Scan for the cell matching the given text and deliver its (x, y) coordinate at center. 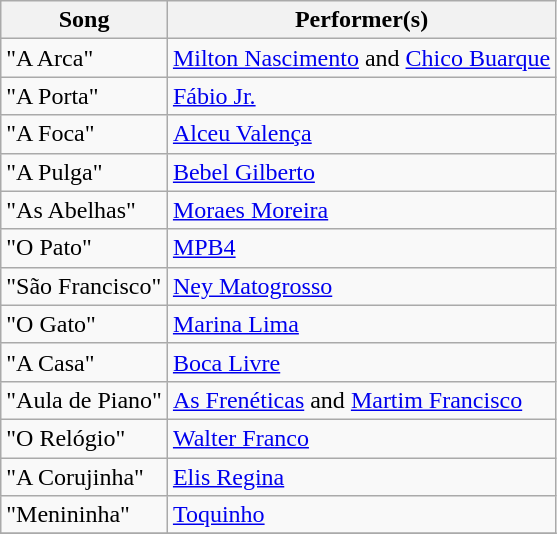
"O Pato" (84, 248)
Alceu Valença (361, 134)
"As Abelhas" (84, 210)
"Menininha" (84, 515)
"A Casa" (84, 362)
Ney Matogrosso (361, 286)
Marina Lima (361, 324)
Fábio Jr. (361, 96)
Moraes Moreira (361, 210)
"A Pulga" (84, 172)
Walter Franco (361, 438)
"A Porta" (84, 96)
"A Arca" (84, 58)
Performer(s) (361, 20)
Milton Nascimento and Chico Buarque (361, 58)
As Frenéticas and Martim Francisco (361, 400)
"Aula de Piano" (84, 400)
"O Gato" (84, 324)
Bebel Gilberto (361, 172)
Boca Livre (361, 362)
"A Foca" (84, 134)
"São Francisco" (84, 286)
MPB4 (361, 248)
Elis Regina (361, 477)
Song (84, 20)
"A Corujinha" (84, 477)
"O Relógio" (84, 438)
Toquinho (361, 515)
